Pinpoint the cell where the given text exists, returning its [x, y] midpoint coordinate. 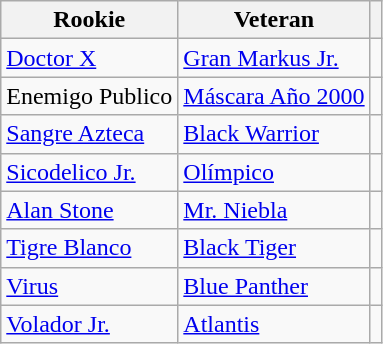
Mr. Niebla [274, 210]
Olímpico [274, 172]
Sangre Azteca [90, 134]
Sicodelico Jr. [90, 172]
Virus [90, 286]
Gran Markus Jr. [274, 58]
Blue Panther [274, 286]
Volador Jr. [90, 324]
Enemigo Publico [90, 96]
Atlantis [274, 324]
Máscara Año 2000 [274, 96]
Veteran [274, 20]
Black Tiger [274, 248]
Tigre Blanco [90, 248]
Black Warrior [274, 134]
Rookie [90, 20]
Doctor X [90, 58]
Alan Stone [90, 210]
